Output the [X, Y] coordinate of the center of the cell containing the given text.  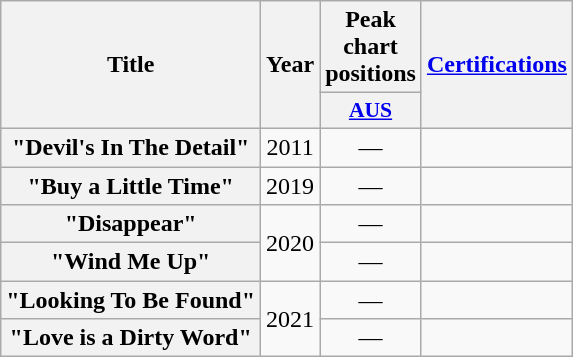
2020 [290, 243]
"Love is a Dirty Word" [131, 338]
"Wind Me Up" [131, 262]
"Buy a Little Time" [131, 185]
Peak chart positions [371, 47]
Certifications [496, 65]
"Looking To Be Found" [131, 300]
Title [131, 65]
"Devil's In The Detail" [131, 147]
AUS [371, 111]
2011 [290, 147]
2019 [290, 185]
2021 [290, 319]
Year [290, 65]
"Disappear" [131, 224]
